Extract the (x, y) coordinate from the center of the cell holding the provided text.  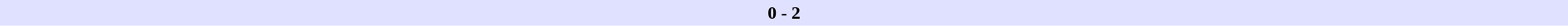
0 - 2 (784, 13)
